Output the [x, y] coordinate of the center of the cell containing the given text.  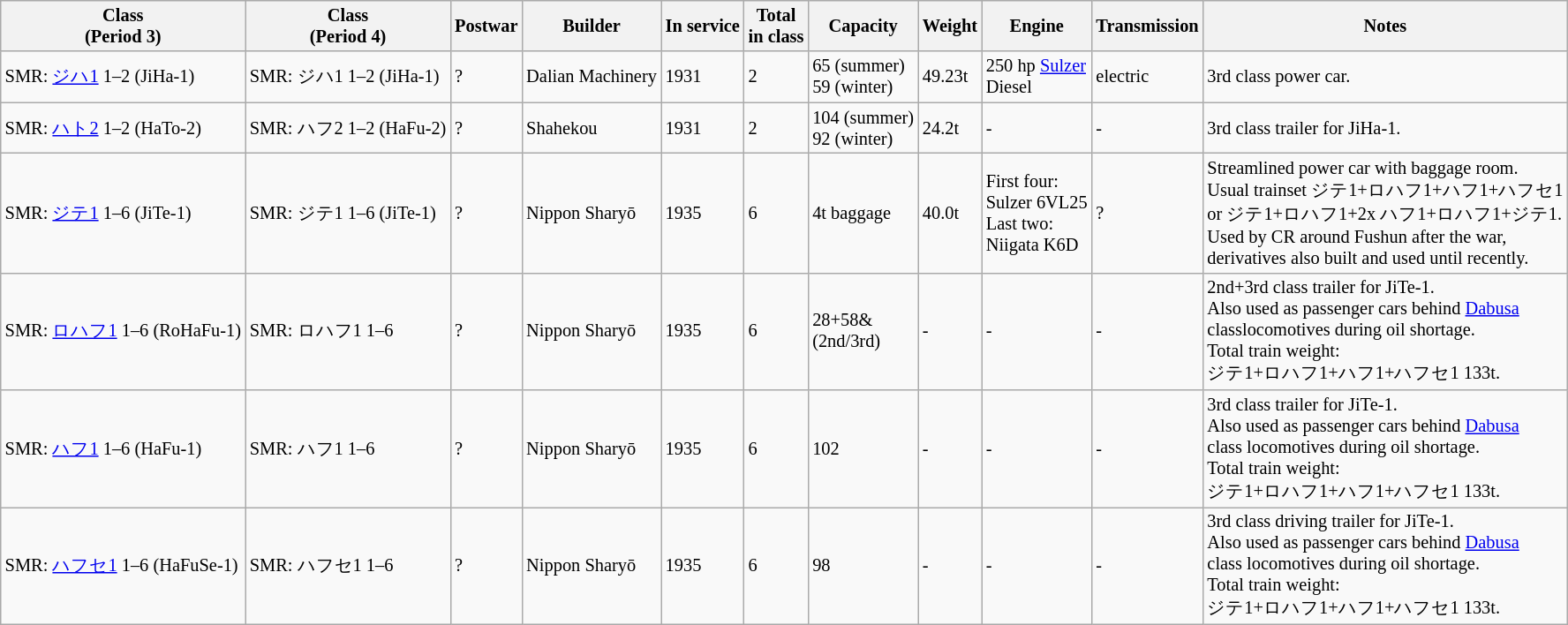
SMR: ハフ2 1–2 (HaFu-2) [348, 128]
Transmission [1148, 26]
65 (summer)59 (winter) [863, 77]
SMR: ハフセ1 1–6 [348, 565]
Totalin class [777, 26]
SMR: ロハフ1 1–6 (RoHaFu-1) [124, 332]
SMR: ハフセ1 1–6 (HaFuSe-1) [124, 565]
SMR: ハト2 1–2 (HaTo-2) [124, 128]
SMR: ロハフ1 1–6 [348, 332]
3rd class power car. [1386, 77]
Shahekou [592, 128]
First four:Sulzer 6VL25Last two:Niigata K6D [1037, 213]
Dalian Machinery [592, 77]
28+58&(2nd/3rd) [863, 332]
250 hp SulzerDiesel [1037, 77]
49.23t [950, 77]
Engine [1037, 26]
In service [703, 26]
Weight [950, 26]
4t baggage [863, 213]
104 (summer)92 (winter) [863, 128]
SMR: ハフ1 1–6 (HaFu-1) [124, 448]
98 [863, 565]
Class(Period 4) [348, 26]
24.2t [950, 128]
Postwar [486, 26]
electric [1148, 77]
Class(Period 3) [124, 26]
3rd class trailer for JiHa-1. [1386, 128]
Notes [1386, 26]
40.0t [950, 213]
Builder [592, 26]
SMR: ハフ1 1–6 [348, 448]
102 [863, 448]
Capacity [863, 26]
